Determine the (x, y) coordinate at the center of the cell enclosing the given text.  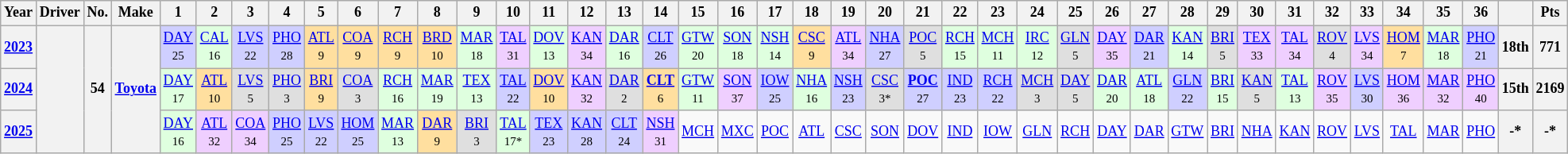
RCH22 (998, 90)
8 (437, 13)
LVS30 (1366, 90)
17 (775, 13)
22 (960, 13)
16 (737, 13)
9 (477, 13)
KAN14 (1188, 47)
11 (549, 13)
6 (357, 13)
CAL16 (214, 47)
DAY (1112, 132)
CSC3* (885, 90)
PHO25 (288, 132)
15 (698, 13)
MAR32 (1443, 90)
COA9 (357, 47)
DAR20 (1112, 90)
LVS34 (1366, 47)
GLN (1037, 132)
18th (1516, 47)
4 (288, 13)
ATL32 (214, 132)
TAL31 (513, 47)
ATL10 (214, 90)
CLT6 (661, 90)
3 (251, 13)
NHA27 (885, 47)
KAN5 (1257, 90)
TAL34 (1295, 47)
TAL13 (1295, 90)
COA34 (251, 132)
GLN5 (1076, 47)
NSH14 (775, 47)
GTW (1188, 132)
Make (135, 13)
KAN (1295, 132)
25 (1076, 13)
DAR (1149, 132)
BRI9 (321, 90)
CLT24 (624, 132)
HOM7 (1403, 47)
PHO3 (288, 90)
MAR13 (398, 132)
TEX13 (477, 90)
KAN34 (587, 47)
SON37 (737, 90)
35 (1443, 13)
CSC9 (812, 47)
MXC (737, 132)
PHO40 (1481, 90)
BRD10 (437, 47)
33 (1366, 13)
MAR (1443, 132)
DAY25 (178, 47)
Pts (1551, 13)
MCH (698, 132)
2169 (1551, 90)
GLN22 (1188, 90)
COA3 (357, 90)
54 (97, 89)
POC27 (923, 90)
HOM36 (1403, 90)
RCH (1076, 132)
IND (960, 132)
2024 (19, 90)
TAL (1403, 132)
PHO28 (288, 47)
13 (624, 13)
2 (214, 13)
IND23 (960, 90)
ROV35 (1333, 90)
PHO (1481, 132)
MAR19 (437, 90)
14 (661, 13)
GTW11 (698, 90)
28 (1188, 13)
36 (1481, 13)
RCH15 (960, 47)
SON18 (737, 47)
771 (1551, 47)
24 (1037, 13)
MCH11 (998, 47)
1 (178, 13)
Year (19, 13)
TAL17* (513, 132)
DAY16 (178, 132)
ATL (812, 132)
10 (513, 13)
Toyota (135, 89)
No. (97, 13)
18 (812, 13)
DAR16 (624, 47)
DAY5 (1076, 90)
RCH16 (398, 90)
GTW20 (698, 47)
HOM25 (357, 132)
2023 (19, 47)
ATL18 (1149, 90)
DOV13 (549, 47)
ROV (1333, 132)
CSC (848, 132)
NSH23 (848, 90)
RCH9 (398, 47)
DAR9 (437, 132)
23 (998, 13)
ATL34 (848, 47)
CLT26 (661, 47)
29 (1223, 13)
PHO21 (1481, 47)
IOW (998, 132)
21 (923, 13)
34 (1403, 13)
27 (1149, 13)
DAY17 (178, 90)
ATL9 (321, 47)
2025 (19, 132)
DOV (923, 132)
KAN32 (587, 90)
30 (1257, 13)
BRI (1223, 132)
BRI15 (1223, 90)
DAR21 (1149, 47)
MCH3 (1037, 90)
Driver (60, 13)
TEX33 (1257, 47)
BRI5 (1223, 47)
31 (1295, 13)
20 (885, 13)
POC (775, 132)
NHA16 (812, 90)
26 (1112, 13)
19 (848, 13)
15th (1516, 90)
12 (587, 13)
SON (885, 132)
BRI3 (477, 132)
LVS (1366, 132)
TAL22 (513, 90)
DAY35 (1112, 47)
LVS5 (251, 90)
ROV4 (1333, 47)
DOV10 (549, 90)
7 (398, 13)
NHA (1257, 132)
NSH31 (661, 132)
DAR2 (624, 90)
IRC12 (1037, 47)
IOW25 (775, 90)
5 (321, 13)
32 (1333, 13)
POC5 (923, 47)
TEX23 (549, 132)
KAN28 (587, 132)
